Determine the (x, y) coordinate at the center of the cell enclosing the given text.  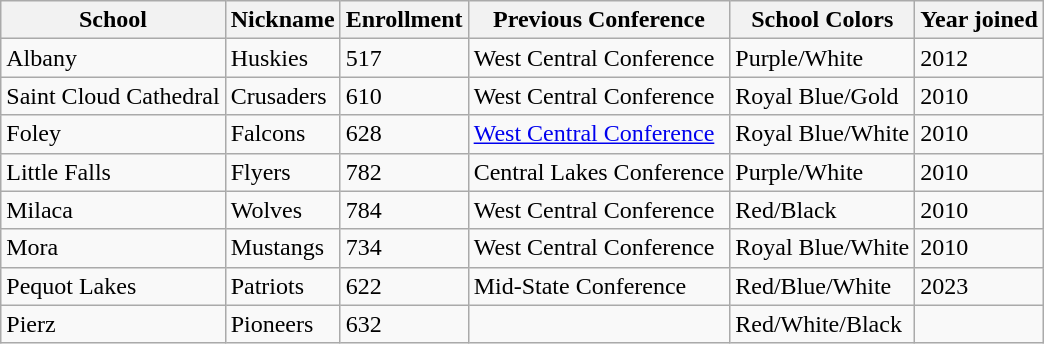
517 (404, 58)
Year joined (980, 20)
782 (404, 172)
School Colors (822, 20)
628 (404, 134)
Saint Cloud Cathedral (113, 96)
Patriots (282, 286)
Mora (113, 248)
Mustangs (282, 248)
Red/Black (822, 210)
Flyers (282, 172)
Central Lakes Conference (599, 172)
Pequot Lakes (113, 286)
Crusaders (282, 96)
622 (404, 286)
632 (404, 324)
784 (404, 210)
School (113, 20)
Pioneers (282, 324)
Huskies (282, 58)
2012 (980, 58)
Foley (113, 134)
Royal Blue/Gold (822, 96)
Pierz (113, 324)
Red/White/Black (822, 324)
734 (404, 248)
Mid-State Conference (599, 286)
Red/Blue/White (822, 286)
Enrollment (404, 20)
610 (404, 96)
Milaca (113, 210)
Nickname (282, 20)
Falcons (282, 134)
2023 (980, 286)
Wolves (282, 210)
Little Falls (113, 172)
Albany (113, 58)
Previous Conference (599, 20)
